Output the (x, y) coordinate of the center of the cell containing the given text.  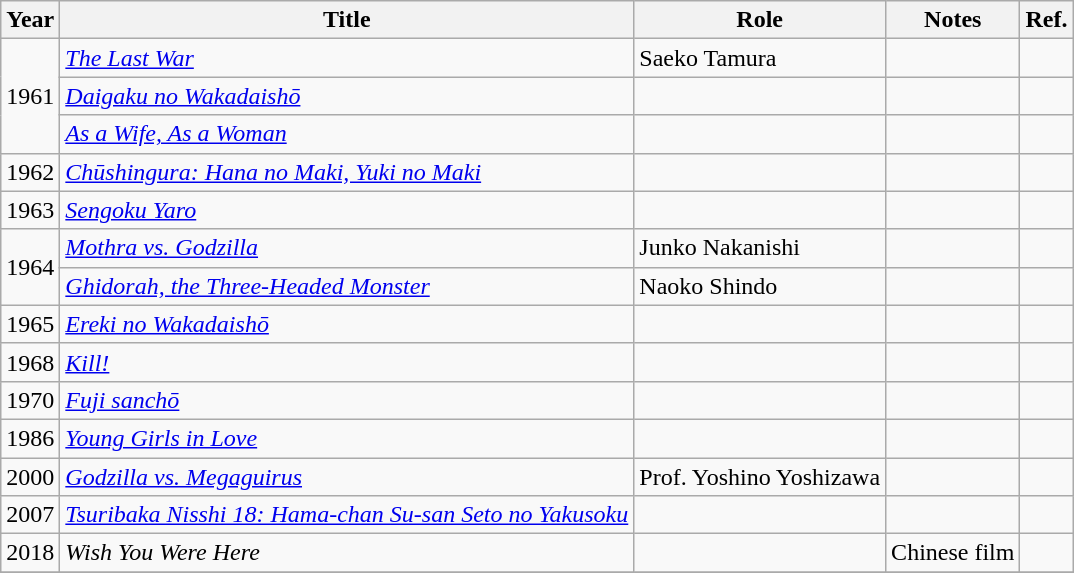
Sengoku Yaro (347, 210)
Fuji sanchō (347, 400)
Role (760, 20)
Prof. Yoshino Yoshizawa (760, 477)
2018 (30, 553)
Chūshingura: Hana no Maki, Yuki no Maki (347, 172)
Young Girls in Love (347, 438)
Ref. (1046, 20)
1964 (30, 267)
As a Wife, As a Woman (347, 134)
Ereki no Wakadaishō (347, 324)
Saeko Tamura (760, 58)
The Last War (347, 58)
Year (30, 20)
Naoko Shindo (760, 286)
Mothra vs. Godzilla (347, 248)
Junko Nakanishi (760, 248)
1962 (30, 172)
Tsuribaka Nisshi 18: Hama-chan Su-san Seto no Yakusoku (347, 515)
Notes (953, 20)
1963 (30, 210)
Daigaku no Wakadaishō (347, 96)
1970 (30, 400)
1965 (30, 324)
1961 (30, 96)
Godzilla vs. Megaguirus (347, 477)
1968 (30, 362)
Kill! (347, 362)
2007 (30, 515)
Wish You Were Here (347, 553)
2000 (30, 477)
1986 (30, 438)
Ghidorah, the Three-Headed Monster (347, 286)
Chinese film (953, 553)
Title (347, 20)
